Return the [x, y] coordinate for the center point of the cell that contains the specified text.  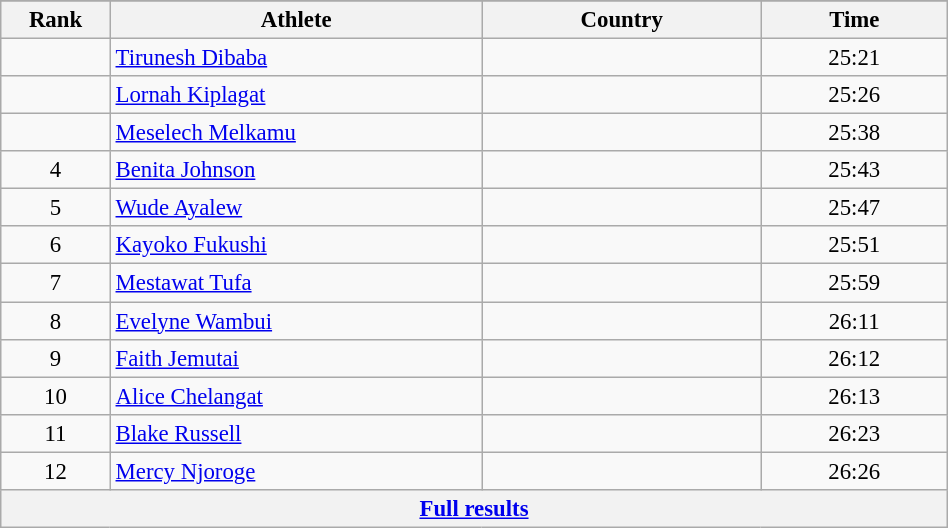
Kayoko Fukushi [296, 245]
25:47 [854, 208]
Lornah Kiplagat [296, 95]
Evelyne Wambui [296, 321]
11 [56, 433]
5 [56, 208]
25:21 [854, 58]
10 [56, 396]
Faith Jemutai [296, 358]
8 [56, 321]
25:51 [854, 245]
Mestawat Tufa [296, 283]
Benita Johnson [296, 170]
Athlete [296, 20]
Wude Ayalew [296, 208]
26:26 [854, 471]
12 [56, 471]
Meselech Melkamu [296, 133]
Time [854, 20]
Blake Russell [296, 433]
25:43 [854, 170]
6 [56, 245]
9 [56, 358]
Rank [56, 20]
25:26 [854, 95]
26:11 [854, 321]
Tirunesh Dibaba [296, 58]
Mercy Njoroge [296, 471]
25:59 [854, 283]
26:13 [854, 396]
4 [56, 170]
Full results [474, 509]
7 [56, 283]
Alice Chelangat [296, 396]
26:23 [854, 433]
25:38 [854, 133]
26:12 [854, 358]
Country [622, 20]
